Scan for the cell matching the given text and deliver its [X, Y] coordinate at center. 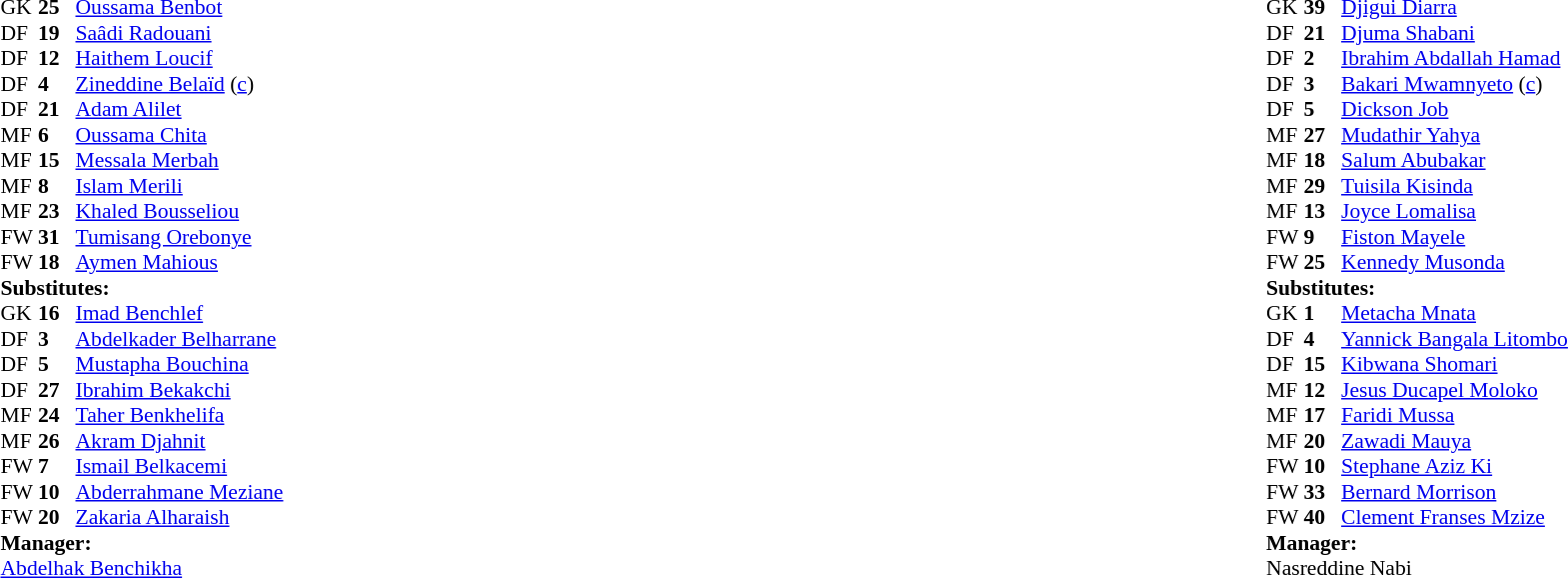
8 [57, 186]
Dickson Job [1455, 109]
Metacha Mnata [1455, 313]
Akram Djahnit [180, 441]
Messala Merbah [180, 161]
Adam Alilet [180, 109]
Mustapha Bouchina [180, 365]
Yannick Bangala Litombo [1455, 339]
Djuma Shabani [1455, 33]
17 [1323, 415]
Salum Abubakar [1455, 161]
2 [1323, 59]
Stephane Aziz Ki [1455, 467]
Ibrahim Bekakchi [180, 390]
23 [57, 211]
25 [1323, 263]
16 [57, 313]
Haithem Loucif [180, 59]
Abdelkader Belharrane [180, 339]
Oussama Chita [180, 135]
Faridi Mussa [1455, 415]
1 [1323, 313]
33 [1323, 492]
Islam Merili [180, 186]
13 [1323, 211]
Joyce Lomalisa [1455, 211]
Imad Benchlef [180, 313]
26 [57, 441]
Zakaria Alharaish [180, 517]
Clement Franses Mzize [1455, 517]
Abderrahmane Meziane [180, 492]
Zawadi Mauya [1455, 441]
9 [1323, 237]
40 [1323, 517]
Bakari Mwamnyeto (c) [1455, 84]
Zineddine Belaïd (c) [180, 84]
Bernard Morrison [1455, 492]
Kibwana Shomari [1455, 365]
31 [57, 237]
Jesus Ducapel Moloko [1455, 390]
Ibrahim Abdallah Hamad [1455, 59]
24 [57, 415]
Tumisang Orebonye [180, 237]
6 [57, 135]
Ismail Belkacemi [180, 467]
19 [57, 33]
Mudathir Yahya [1455, 135]
Khaled Bousseliou [180, 211]
Fiston Mayele [1455, 237]
Saâdi Radouani [180, 33]
Aymen Mahious [180, 263]
29 [1323, 186]
7 [57, 467]
Kennedy Musonda [1455, 263]
Taher Benkhelifa [180, 415]
Tuisila Kisinda [1455, 186]
